Detect which cell encompasses the target text, then output its [X, Y] center coordinate. 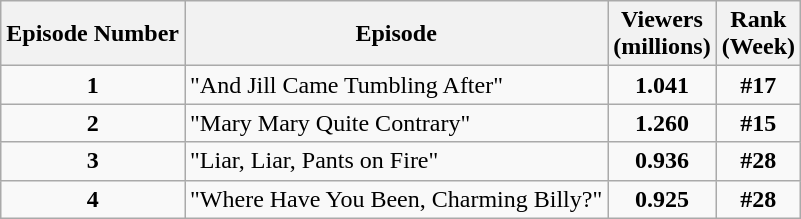
Rank(Week) [758, 34]
#15 [758, 123]
1.260 [662, 123]
"Where Have You Been, Charming Billy?" [396, 199]
Episode Number [93, 34]
"Mary Mary Quite Contrary" [396, 123]
Episode [396, 34]
0.936 [662, 161]
0.925 [662, 199]
Viewers(millions) [662, 34]
"Liar, Liar, Pants on Fire" [396, 161]
2 [93, 123]
3 [93, 161]
1.041 [662, 85]
4 [93, 199]
#17 [758, 85]
1 [93, 85]
"And Jill Came Tumbling After" [396, 85]
